Find where the given text appears and provide that cell's center as [x, y] coordinate. 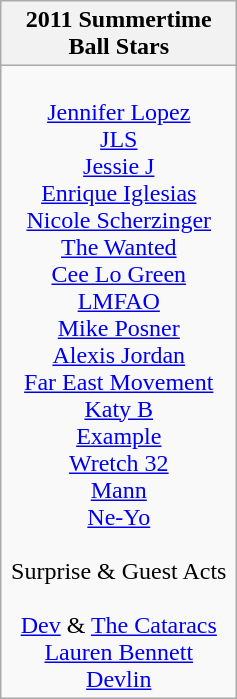
2011 Summertime Ball Stars [119, 34]
